Identify which cell holds the provided text, then report its [X, Y] central coordinate. 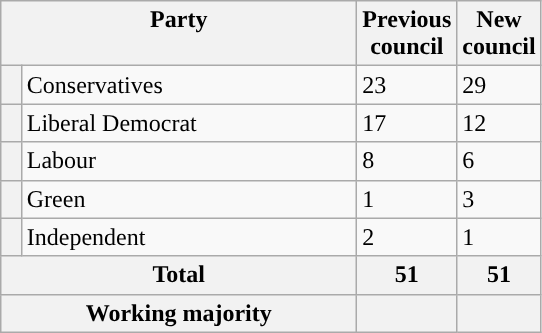
Total [179, 275]
Independent [189, 237]
17 [407, 123]
Working majority [179, 313]
8 [407, 161]
New council [499, 34]
Green [189, 199]
Liberal Democrat [189, 123]
Labour [189, 161]
6 [499, 161]
Previous council [407, 34]
3 [499, 199]
Conservatives [189, 85]
2 [407, 237]
12 [499, 123]
Party [179, 34]
29 [499, 85]
23 [407, 85]
